Find where the given text appears and provide that cell's center as [x, y] coordinate. 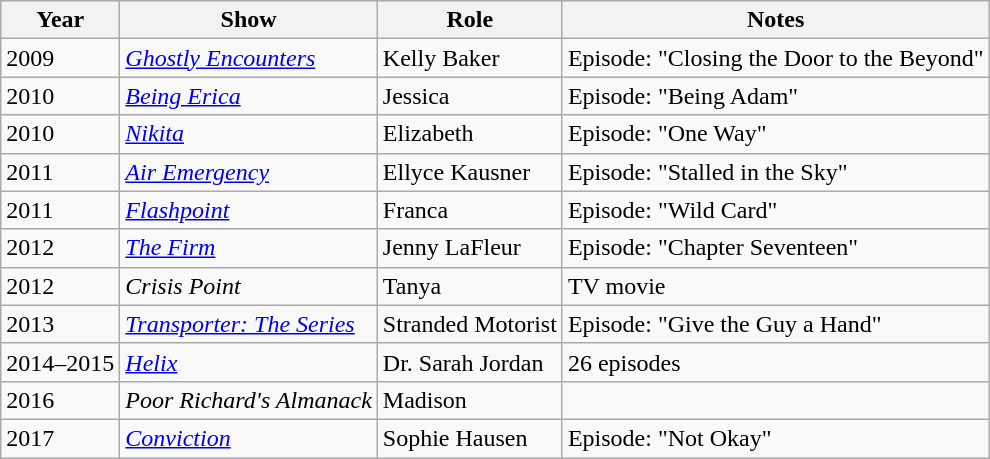
The Firm [249, 248]
Episode: "Give the Guy a Hand" [776, 324]
Sophie Hausen [470, 438]
Jenny LaFleur [470, 248]
Show [249, 20]
Episode: "Closing the Door to the Beyond" [776, 58]
Crisis Point [249, 286]
Jessica [470, 96]
TV movie [776, 286]
Episode: "Chapter Seventeen" [776, 248]
2014–2015 [60, 362]
Notes [776, 20]
2009 [60, 58]
Ellyce Kausner [470, 172]
Flashpoint [249, 210]
Kelly Baker [470, 58]
26 episodes [776, 362]
Tanya [470, 286]
Dr. Sarah Jordan [470, 362]
2016 [60, 400]
Being Erica [249, 96]
Conviction [249, 438]
Helix [249, 362]
Episode: "Stalled in the Sky" [776, 172]
Episode: "One Way" [776, 134]
Episode: "Not Okay" [776, 438]
Franca [470, 210]
2017 [60, 438]
Elizabeth [470, 134]
Year [60, 20]
Poor Richard's Almanack [249, 400]
Madison [470, 400]
Ghostly Encounters [249, 58]
Nikita [249, 134]
Stranded Motorist [470, 324]
2013 [60, 324]
Episode: "Wild Card" [776, 210]
Air Emergency [249, 172]
Episode: "Being Adam" [776, 96]
Transporter: The Series [249, 324]
Role [470, 20]
